Capture the cell that displays the provided text and extract its (x, y) central coordinate. 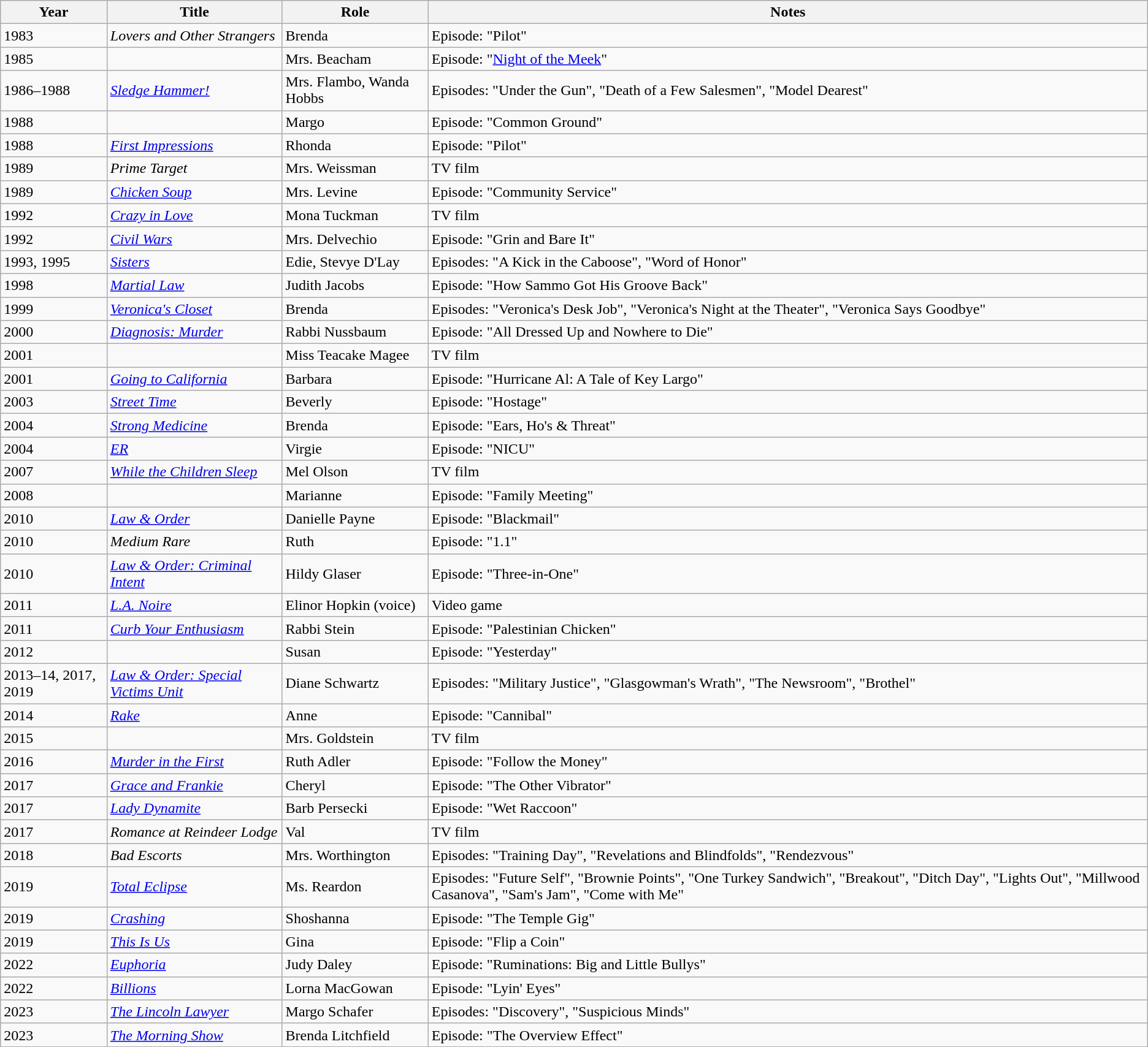
Chicken Soup (194, 192)
ER (194, 449)
Mrs. Goldstein (355, 739)
Episode: "Grin and Bare It" (787, 238)
2016 (54, 762)
Episode: "Ears, Ho's & Threat" (787, 425)
Going to California (194, 379)
Episodes: "Training Day", "Revelations and Blindfolds", "Rendezvous" (787, 855)
Miss Teacake Magee (355, 356)
Sledge Hammer! (194, 91)
Law & Order (194, 519)
While the Children Sleep (194, 472)
Ruth (355, 542)
Episode: "The Temple Gig" (787, 918)
2007 (54, 472)
Euphoria (194, 965)
Margo (355, 122)
Episode: "All Dressed Up and Nowhere to Die" (787, 332)
2003 (54, 402)
Anne (355, 715)
L.A. Noire (194, 605)
Strong Medicine (194, 425)
Mona Tuckman (355, 215)
1986–1988 (54, 91)
Margo Schafer (355, 1011)
Brenda Litchfield (355, 1035)
Romance at Reindeer Lodge (194, 832)
Crashing (194, 918)
Marianne (355, 495)
Episode: "Hurricane Al: A Tale of Key Largo" (787, 379)
Episode: "The Other Vibrator" (787, 785)
Hildy Glaser (355, 574)
Cheryl (355, 785)
Episode: "Blackmail" (787, 519)
1998 (54, 285)
Mrs. Delvechio (355, 238)
Episode: "Three-in-One" (787, 574)
Episode: "Lyin' Eyes" (787, 988)
2018 (54, 855)
Episode: "Hostage" (787, 402)
Lady Dynamite (194, 809)
Rabbi Nussbaum (355, 332)
Law & Order: Special Victims Unit (194, 683)
Curb Your Enthusiasm (194, 628)
Edie, Stevye D'Lay (355, 262)
Judy Daley (355, 965)
First Impressions (194, 145)
This Is Us (194, 942)
Sisters (194, 262)
Diane Schwartz (355, 683)
Veronica's Closet (194, 308)
Year (54, 12)
Martial Law (194, 285)
Episodes: "Under the Gun", "Death of a Few Salesmen", "Model Dearest" (787, 91)
1999 (54, 308)
Episodes: "Military Justice", "Glasgowman's Wrath", "The Newsroom", "Brothel" (787, 683)
Role (355, 12)
Ms. Reardon (355, 886)
Ruth Adler (355, 762)
Episodes: "A Kick in the Caboose", "Word of Honor" (787, 262)
Episode: "Common Ground" (787, 122)
Medium Rare (194, 542)
2012 (54, 652)
Elinor Hopkin (voice) (355, 605)
Rhonda (355, 145)
Episode: "1.1" (787, 542)
Episodes: "Discovery", "Suspicious Minds" (787, 1011)
Episode: "Night of the Meek" (787, 59)
Grace and Frankie (194, 785)
Rake (194, 715)
Bad Escorts (194, 855)
Rabbi Stein (355, 628)
1983 (54, 36)
Gina (355, 942)
Law & Order: Criminal Intent (194, 574)
Episodes: "Veronica's Desk Job", "Veronica's Night at the Theater", "Veronica Says Goodbye" (787, 308)
Episode: "How Sammo Got His Groove Back" (787, 285)
Street Time (194, 402)
Barb Persecki (355, 809)
Episode: "Family Meeting" (787, 495)
Danielle Payne (355, 519)
Episode: "Cannibal" (787, 715)
Episode: "Follow the Money" (787, 762)
Crazy in Love (194, 215)
Mrs. Flambo, Wanda Hobbs (355, 91)
Lovers and Other Strangers (194, 36)
Episode: "Palestinian Chicken" (787, 628)
Episode: "Wet Raccoon" (787, 809)
Civil Wars (194, 238)
Virgie (355, 449)
2015 (54, 739)
1993, 1995 (54, 262)
1985 (54, 59)
Episode: "Yesterday" (787, 652)
2000 (54, 332)
Mrs. Weissman (355, 169)
Mrs. Levine (355, 192)
Total Eclipse (194, 886)
Susan (355, 652)
Notes (787, 12)
Video game (787, 605)
Billions (194, 988)
Episode: "NICU" (787, 449)
Shoshanna (355, 918)
Title (194, 12)
Episode: "Ruminations: Big and Little Bullys" (787, 965)
Barbara (355, 379)
Mel Olson (355, 472)
2013–14, 2017, 2019 (54, 683)
Judith Jacobs (355, 285)
Mrs. Worthington (355, 855)
Diagnosis: Murder (194, 332)
Episode: "The Overview Effect" (787, 1035)
The Morning Show (194, 1035)
Lorna MacGowan (355, 988)
Beverly (355, 402)
Val (355, 832)
Prime Target (194, 169)
The Lincoln Lawyer (194, 1011)
Murder in the First (194, 762)
2014 (54, 715)
Episode: "Community Service" (787, 192)
Episode: "Flip a Coin" (787, 942)
2008 (54, 495)
Mrs. Beacham (355, 59)
